For the text-containing cell, return its midpoint in [x, y] coordinate format. 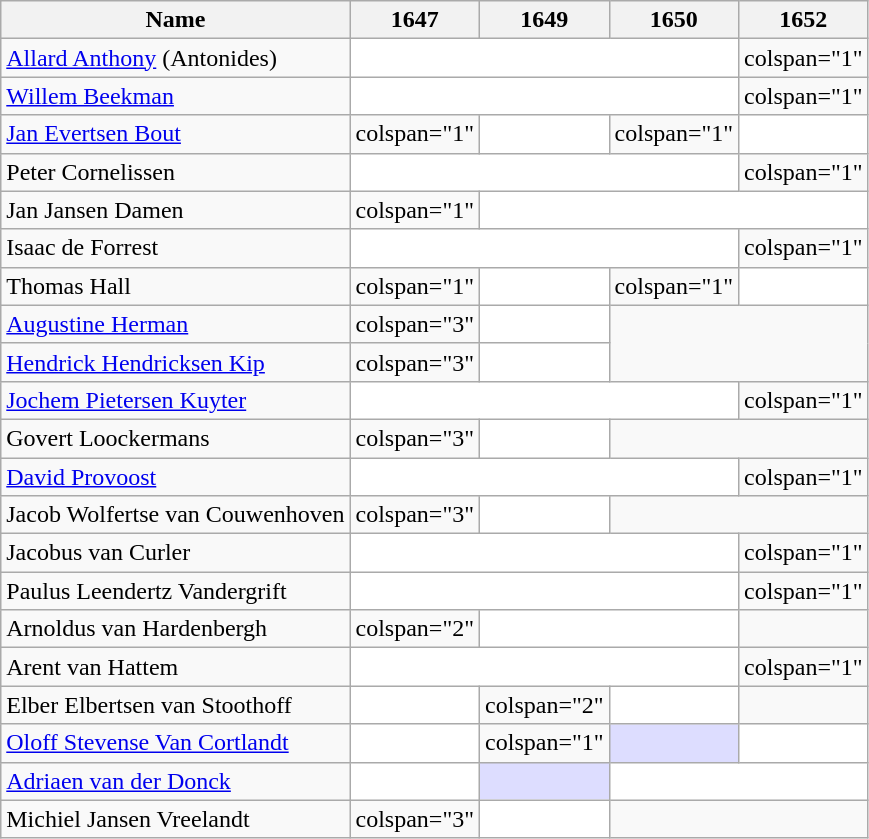
Allard Anthony (Antonides) [176, 58]
David Provoost [176, 477]
1652 [804, 20]
Arent van Hattem [176, 667]
Thomas Hall [176, 286]
Adriaen van der Donck [176, 781]
Isaac de Forrest [176, 248]
Paulus Leendertz Vandergrift [176, 591]
Jacobus van Curler [176, 553]
Jan Jansen Damen [176, 210]
Name [176, 20]
Hendrick Hendricksen Kip [176, 362]
Peter Cornelissen [176, 172]
Willem Beekman [176, 96]
Michiel Jansen Vreelandt [176, 819]
Govert Loockermans [176, 438]
Elber Elbertsen van Stoothoff [176, 705]
Jochem Pietersen Kuyter [176, 400]
1647 [415, 20]
Augustine Herman [176, 324]
Arnoldus van Hardenbergh [176, 629]
1649 [545, 20]
Oloff Stevense Van Cortlandt [176, 743]
1650 [674, 20]
Jacob Wolfertse van Couwenhoven [176, 515]
Jan Evertsen Bout [176, 134]
